Extract the [X, Y] coordinate from the center of the cell holding the provided text.  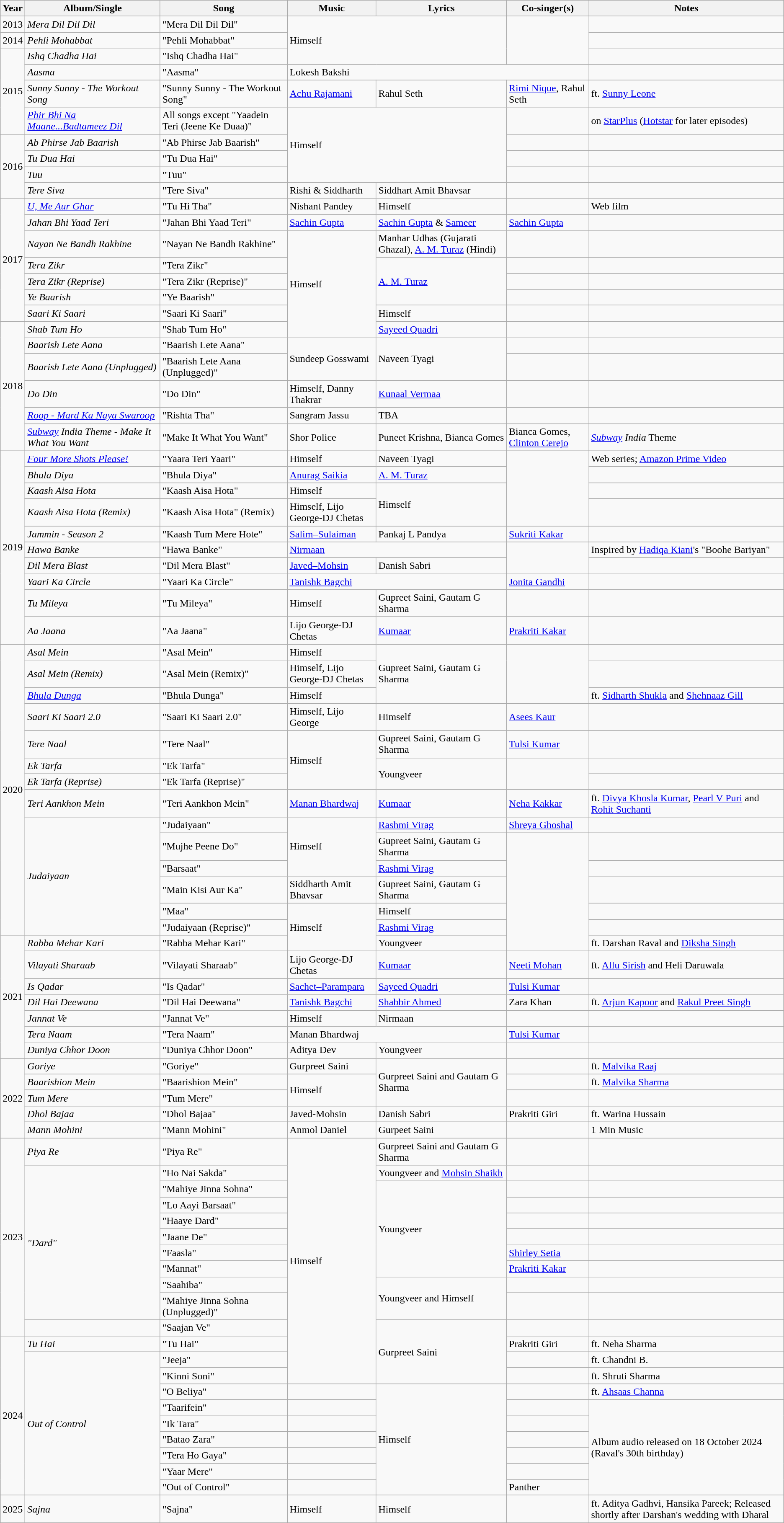
Do Din [93, 394]
Bhula Diya [93, 475]
"Tu Dua Hai" [224, 158]
2021 [13, 997]
Tera Zikr (Reprise) [93, 281]
ft. Sunny Leone [686, 94]
Siddharth Amit Bhavsar [332, 890]
Lokesh Bakshi [438, 72]
"Kaash Tum Mere Hote" [224, 534]
Shab Tum Ho [93, 329]
Web film [686, 206]
Siddhart Amit Bhavsar [441, 190]
ft. Warina Hussain [686, 1114]
"Ik Tara" [224, 1424]
"Sajna" [224, 1509]
"Haaye Dard" [224, 1221]
Shor Police [332, 437]
1 Min Music [686, 1130]
"Tuu" [224, 174]
2015 [13, 91]
Music [332, 8]
2018 [13, 386]
"Yaar Mere" [224, 1471]
Tum Mere [93, 1098]
Yaari Ka Circle [93, 582]
"Nayan Ne Bandh Rakhine" [224, 244]
Sajna [93, 1509]
"Ye Baarish" [224, 297]
Neha Kakkar [548, 803]
Year [13, 8]
2020 [13, 790]
"Barsaat" [224, 868]
Jammin - Season 2 [93, 534]
"Sunny Sunny - The Workout Song" [224, 94]
Dhol Bajaa [93, 1114]
Vilayati Sharaab [93, 965]
"Mahiye Jinna Sohna (Unplugged)" [224, 1306]
"Mahiye Jinna Sohna" [224, 1189]
"Dhol Bajaa" [224, 1114]
"Asal Mein" [224, 652]
"Saajan Ve" [224, 1328]
2022 [13, 1098]
"Ek Tarfa" [224, 766]
Gurpeet Saini [441, 1130]
2024 [13, 1416]
"Bhula Diya" [224, 475]
All songs except "Yaadein Teri (Jeene Ke Duaa)" [224, 121]
"Jahan Bhi Yaad Teri" [224, 222]
"Jeeja" [224, 1360]
"Jannat Ve" [224, 1018]
"Saari Ki Saari 2.0" [224, 717]
ft. Neha Sharma [686, 1344]
Out of Control [93, 1423]
on StarPlus (Hotstar for later episodes) [686, 121]
"Maa" [224, 911]
Tu Mileya [93, 603]
Asal Mein [93, 652]
"Kinni Soni" [224, 1376]
"Teri Aankhon Mein" [224, 803]
Anurag Saikia [332, 475]
ft. Sidharth Shukla and Shehnaaz Gill [686, 695]
"Do Din" [224, 394]
Pehli Mohabbat [93, 40]
Shabbir Ahmed [441, 1002]
Album audio released on 18 October 2024 (Raval's 30th birthday) [686, 1447]
Javed–Mohsin [332, 566]
Ye Baarish [93, 297]
Web series; Amazon Prime Video [686, 459]
Jonita Gandhi [548, 582]
"Rishta Tha" [224, 416]
"Tu Hai" [224, 1344]
Rishi & Siddharth [332, 190]
Roop - Mard Ka Naya Swaroop [93, 416]
Tera Zikr [93, 266]
Bianca Gomes, Clinton Cerejo [548, 437]
Jahan Bhi Yaad Teri [93, 222]
Ek Tarfa (Reprise) [93, 782]
"Hawa Banke" [224, 550]
Baarish Lete Aana [93, 345]
ft. Divya Khosla Kumar, Pearl V Puri and Rohit Suchanti [686, 803]
"Shab Tum Ho" [224, 329]
Lyrics [441, 8]
Kunaal Vermaa [441, 394]
Aa Jaana [93, 631]
Javed-Mohsin [332, 1114]
2017 [13, 260]
Shirley Setia [548, 1253]
Zara Khan [548, 1002]
Piya Re [93, 1151]
"Tera Zikr (Reprise)" [224, 281]
Saari Ki Saari [93, 313]
Puneet Krishna, Bianca Gomes [441, 437]
"Tu Mileya" [224, 603]
"O Beliya" [224, 1391]
ft. Arjun Kapoor and Rakul Preet Singh [686, 1002]
Panther [548, 1487]
Dil Mera Blast [93, 566]
Notes [686, 8]
"Tera Naam" [224, 1034]
"Ab Phirse Jab Baarish" [224, 142]
"Yaara Teri Yaari" [224, 459]
"Mannat" [224, 1269]
ft. Chandni B. [686, 1360]
"Baarish Lete Aana (Unplugged)" [224, 367]
Tere Naal [93, 744]
"Mera Dil Dil Dil" [224, 24]
Sundeep Gosswami [332, 359]
"Baarishion Mein" [224, 1082]
Rabba Mehar Kari [93, 943]
Album/Single [93, 8]
"Out of Control" [224, 1487]
Saari Ki Saari 2.0 [93, 717]
Manhar Udhas (Gujarati Ghazal), A. M. Turaz (Hindi) [441, 244]
"Ishq Chadha Hai" [224, 56]
"Asal Mein (Remix)" [224, 674]
"Make It What You Want" [224, 437]
"Bhula Dunga" [224, 695]
Baarishion Mein [93, 1082]
Neeti Mohan [548, 965]
"Dil Mera Blast" [224, 566]
"Jaane De" [224, 1237]
Anmol Daniel [332, 1130]
"Tera Zikr" [224, 266]
Aasma [93, 72]
Rimi Nique, Rahul Seth [548, 94]
"Tera Ho Gaya" [224, 1456]
"Saari Ki Saari" [224, 313]
Sachet–Parampara [332, 986]
"Pehli Mohabbat" [224, 40]
"Taarifein" [224, 1407]
Goriye [93, 1066]
Ek Tarfa [93, 766]
"Lo Aayi Barsaat" [224, 1205]
Youngveer and Mohsin Shaikh [441, 1173]
"Yaari Ka Circle" [224, 582]
Mann Mohini [93, 1130]
Duniya Chhor Doon [93, 1050]
Tere Siva [93, 190]
2014 [13, 40]
Inspired by Hadiqa Kiani's "Boohe Bariyan" [686, 550]
"Rabba Mehar Kari" [224, 943]
"Faasla" [224, 1253]
Baarish Lete Aana (Unplugged) [93, 367]
ft. Shruti Sharma [686, 1376]
TBA [441, 416]
ft. Malvika Sharma [686, 1082]
Shreya Ghoshal [548, 825]
Dil Hai Deewana [93, 1002]
Kaash Aisa Hota (Remix) [93, 512]
"Main Kisi Aur Ka" [224, 890]
"Ek Tarfa (Reprise)" [224, 782]
Bhula Dunga [93, 695]
ft. Aditya Gadhvi, Hansika Pareek; Released shortly after Darshan's wedding with Dharal [686, 1509]
ft. Ahsaas Channa [686, 1391]
Ishq Chadha Hai [93, 56]
"Goriye" [224, 1066]
Jannat Ve [93, 1018]
Tu Dua Hai [93, 158]
"Baarish Lete Aana" [224, 345]
Phir Bhi Na Maane...Badtameez Dil [93, 121]
Rahul Seth [441, 94]
"Saahiba" [224, 1285]
"Vilayati Sharaab" [224, 965]
Is Qadar [93, 986]
"Mann Mohini" [224, 1130]
Song [224, 8]
"Kaash Aisa Hota" (Remix) [224, 512]
2025 [13, 1509]
Sachin Gupta & Sameer [441, 222]
ft. Malvika Raaj [686, 1066]
Four More Shots Please! [93, 459]
ft. Darshan Raval and Diksha Singh [686, 943]
Asal Mein (Remix) [93, 674]
"Piya Re" [224, 1151]
"Dil Hai Deewana" [224, 1002]
"Mujhe Peene Do" [224, 846]
2019 [13, 547]
Ab Phirse Jab Baarish [93, 142]
Teri Aankhon Mein [93, 803]
Hawa Banke [93, 550]
Achu Rajamani [332, 94]
"Duniya Chhor Doon" [224, 1050]
"Tum Mere" [224, 1098]
"Judaiyaan (Reprise)" [224, 927]
Nishant Pandey [332, 206]
Sukriti Kakar [548, 534]
"Judaiyaan" [224, 825]
Asees Kaur [548, 717]
"Ho Nai Sakda" [224, 1173]
"Kaash Aisa Hota" [224, 490]
Co-singer(s) [548, 8]
Aditya Dev [332, 1050]
2023 [13, 1236]
Himself, Lijo George [332, 717]
Youngveer and Himself [441, 1298]
"Tu Hi Tha" [224, 206]
Pankaj L Pandya [441, 534]
Tuu [93, 174]
2016 [13, 166]
Tu Hai [93, 1344]
Sunny Sunny - The Workout Song [93, 94]
"Aa Jaana" [224, 631]
Subway India Theme [686, 437]
"Is Qadar" [224, 986]
Tera Naam [93, 1034]
Subway India Theme - Make It What You Want [93, 437]
Salim–Sulaiman [332, 534]
ft. Allu Sirish and Heli Daruwala [686, 965]
"Batao Zara" [224, 1440]
Nayan Ne Bandh Rakhine [93, 244]
Himself, Danny Thakrar [332, 394]
Sangram Jassu [332, 416]
2013 [13, 24]
Judaiyaan [93, 876]
Mera Dil Dil Dil [93, 24]
"Aasma" [224, 72]
U, Me Aur Ghar [93, 206]
"Tere Naal" [224, 744]
"Dard" [93, 1243]
Kaash Aisa Hota [93, 490]
"Tere Siva" [224, 190]
